Extract the (x, y) coordinate from the center of the cell holding the provided text.  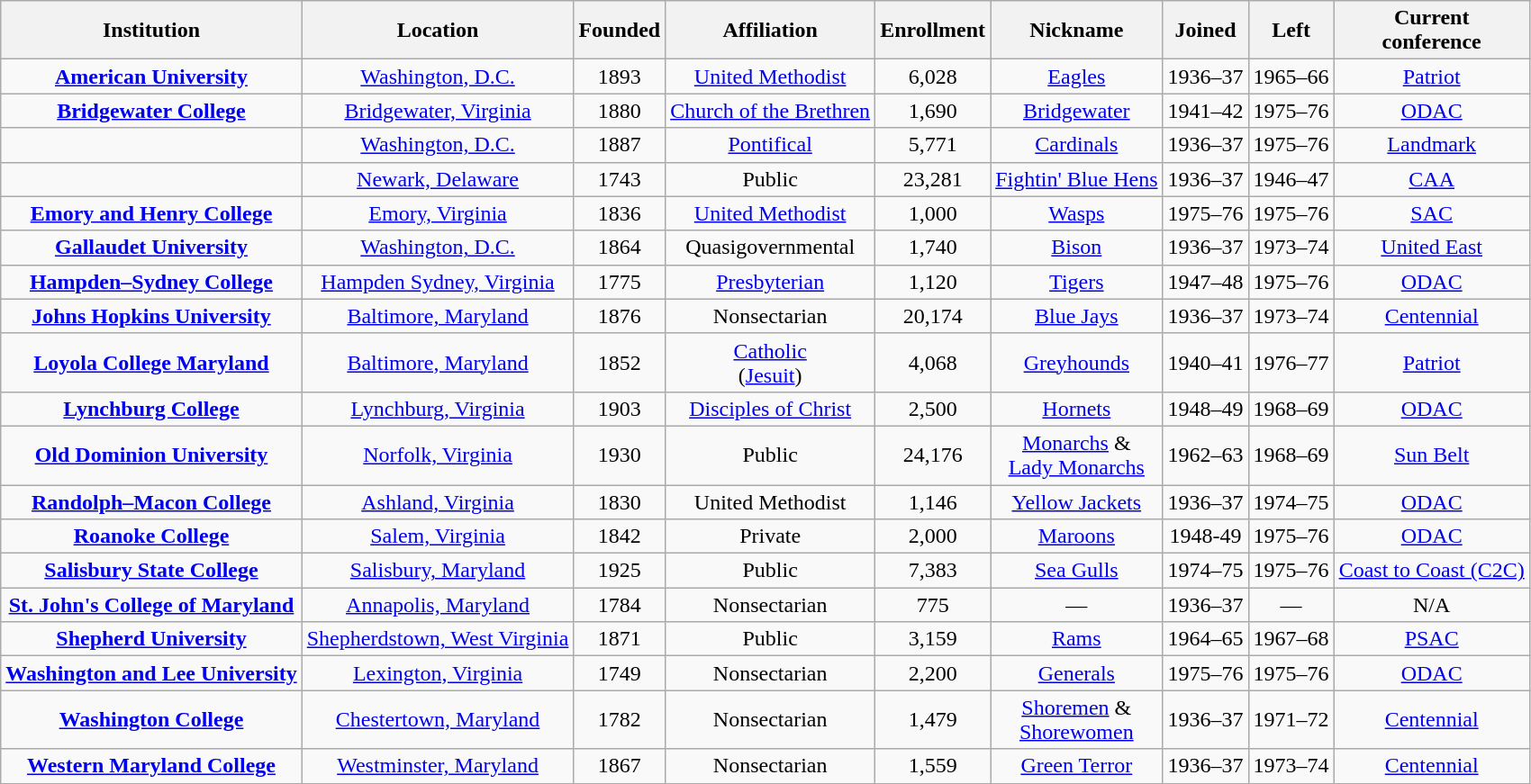
Currentconference (1432, 31)
Sun Belt (1432, 455)
Fightin' Blue Hens (1077, 179)
1,000 (933, 213)
1876 (620, 316)
5,771 (933, 145)
Lexington, Virginia (438, 673)
St. John's College of Maryland (151, 605)
1830 (620, 501)
1948–49 (1205, 409)
1971–72 (1291, 720)
Bridgewater College (151, 111)
Landmark (1432, 145)
Blue Jays (1077, 316)
Annapolis, Maryland (438, 605)
1947–48 (1205, 282)
20,174 (933, 316)
Green Terror (1077, 766)
Lynchburg, Virginia (438, 409)
Salisbury, Maryland (438, 571)
Old Dominion University (151, 455)
United East (1432, 248)
1976–77 (1291, 362)
23,281 (933, 179)
1743 (620, 179)
4,068 (933, 362)
6,028 (933, 77)
1962–63 (1205, 455)
Roanoke College (151, 536)
1871 (620, 639)
Church of the Brethren (771, 111)
Eagles (1077, 77)
Gallaudet University (151, 248)
Salisbury State College (151, 571)
1,740 (933, 248)
PSAC (1432, 639)
1852 (620, 362)
1836 (620, 213)
Norfolk, Virginia (438, 455)
Generals (1077, 673)
Disciples of Christ (771, 409)
Newark, Delaware (438, 179)
CAA (1432, 179)
Emory, Virginia (438, 213)
1903 (620, 409)
2,000 (933, 536)
Ashland, Virginia (438, 501)
Rams (1077, 639)
1967–68 (1291, 639)
Randolph–Macon College (151, 501)
Affiliation (771, 31)
1965–66 (1291, 77)
775 (933, 605)
Bridgewater (1077, 111)
Presbyterian (771, 282)
Johns Hopkins University (151, 316)
1867 (620, 766)
1784 (620, 605)
Monarchs &Lady Monarchs (1077, 455)
1893 (620, 77)
Quasigovernmental (771, 248)
1,690 (933, 111)
1864 (620, 248)
Cardinals (1077, 145)
2,200 (933, 673)
Founded (620, 31)
Private (771, 536)
Washington College (151, 720)
Hampden Sydney, Virginia (438, 282)
Pontifical (771, 145)
Yellow Jackets (1077, 501)
1,559 (933, 766)
Coast to Coast (C2C) (1432, 571)
American University (151, 77)
Enrollment (933, 31)
3,159 (933, 639)
2,500 (933, 409)
Emory and Henry College (151, 213)
Loyola College Maryland (151, 362)
1948-49 (1205, 536)
Bison (1077, 248)
1940–41 (1205, 362)
Chestertown, Maryland (438, 720)
Institution (151, 31)
1,479 (933, 720)
Washington and Lee University (151, 673)
Shoremen &Shorewomen (1077, 720)
Tigers (1077, 282)
1887 (620, 145)
Wasps (1077, 213)
1946–47 (1291, 179)
7,383 (933, 571)
1782 (620, 720)
1842 (620, 536)
Westminster, Maryland (438, 766)
Shepherdstown, West Virginia (438, 639)
Bridgewater, Virginia (438, 111)
1964–65 (1205, 639)
Salem, Virginia (438, 536)
1941–42 (1205, 111)
24,176 (933, 455)
Sea Gulls (1077, 571)
Hornets (1077, 409)
Joined (1205, 31)
Left (1291, 31)
Shepherd University (151, 639)
N/A (1432, 605)
1749 (620, 673)
1,120 (933, 282)
Catholic(Jesuit) (771, 362)
Greyhounds (1077, 362)
Lynchburg College (151, 409)
1925 (620, 571)
SAC (1432, 213)
Hampden–Sydney College (151, 282)
1930 (620, 455)
1775 (620, 282)
Western Maryland College (151, 766)
1,146 (933, 501)
Location (438, 31)
Maroons (1077, 536)
Nickname (1077, 31)
1880 (620, 111)
